Search for the cell housing the specified text and yield its [X, Y] center coordinate. 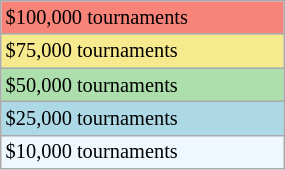
$50,000 tournaments [142, 85]
$75,000 tournaments [142, 51]
$100,000 tournaments [142, 17]
$10,000 tournaments [142, 152]
$25,000 tournaments [142, 118]
